Extract the [X, Y] coordinate from the center of the cell holding the provided text.  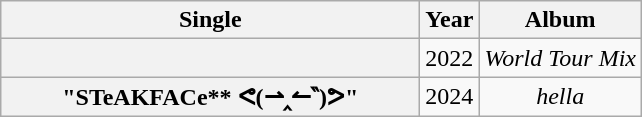
Year [450, 20]
2024 [450, 97]
Single [210, 20]
hella [560, 97]
2022 [450, 58]
"STeAKFACe** ᕙ(⇀‸↼‶)ᕗ" [210, 97]
World Tour Mix [560, 58]
Album [560, 20]
